Find where the given text appears and provide that cell's center as (x, y) coordinate. 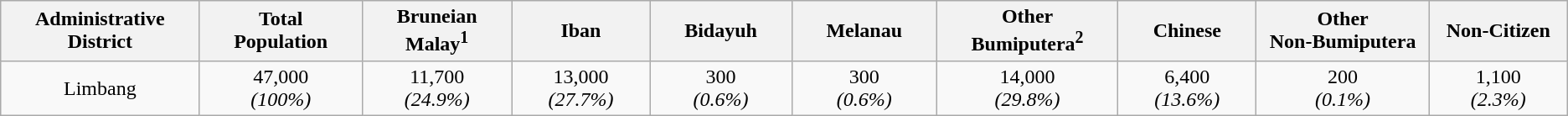
Melanau (864, 31)
Chinese (1188, 31)
200(0.1%) (1344, 87)
6,400(13.6%) (1188, 87)
11,700(24.9%) (437, 87)
Other Bumiputera2 (1027, 31)
Bidayuh (720, 31)
Iban (581, 31)
Other Non-Bumiputera (1344, 31)
14,000(29.8%) (1027, 87)
13,000(27.7%) (581, 87)
1,100(2.3%) (1498, 87)
Limbang (101, 87)
47,000(100%) (281, 87)
Non-Citizen (1498, 31)
Bruneian Malay1 (437, 31)
Administrative District (101, 31)
Total Population (281, 31)
